Output the (x, y) coordinate of the center of the cell containing the given text.  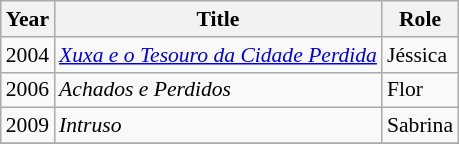
Flor (420, 90)
Role (420, 19)
Sabrina (420, 126)
Intruso (218, 126)
2006 (28, 90)
Xuxa e o Tesouro da Cidade Perdida (218, 55)
Title (218, 19)
Achados e Perdidos (218, 90)
2004 (28, 55)
Year (28, 19)
2009 (28, 126)
Jéssica (420, 55)
